Return the (x, y) coordinate for the center point of the cell that contains the specified text.  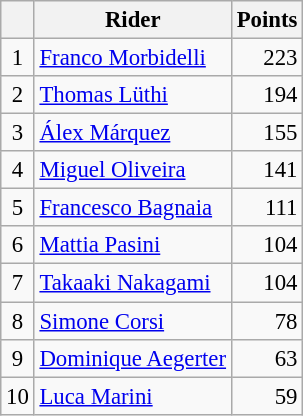
223 (266, 58)
Francesco Bagnaia (132, 208)
Mattia Pasini (132, 245)
Thomas Lüthi (132, 95)
Simone Corsi (132, 321)
8 (18, 321)
111 (266, 208)
Franco Morbidelli (132, 58)
78 (266, 321)
9 (18, 358)
59 (266, 396)
Álex Márquez (132, 133)
194 (266, 95)
10 (18, 396)
4 (18, 170)
Points (266, 20)
3 (18, 133)
Miguel Oliveira (132, 170)
Luca Marini (132, 396)
2 (18, 95)
Dominique Aegerter (132, 358)
6 (18, 245)
141 (266, 170)
Takaaki Nakagami (132, 283)
1 (18, 58)
5 (18, 208)
155 (266, 133)
63 (266, 358)
Rider (132, 20)
7 (18, 283)
